Return (x, y) of the center of cell containing provided text 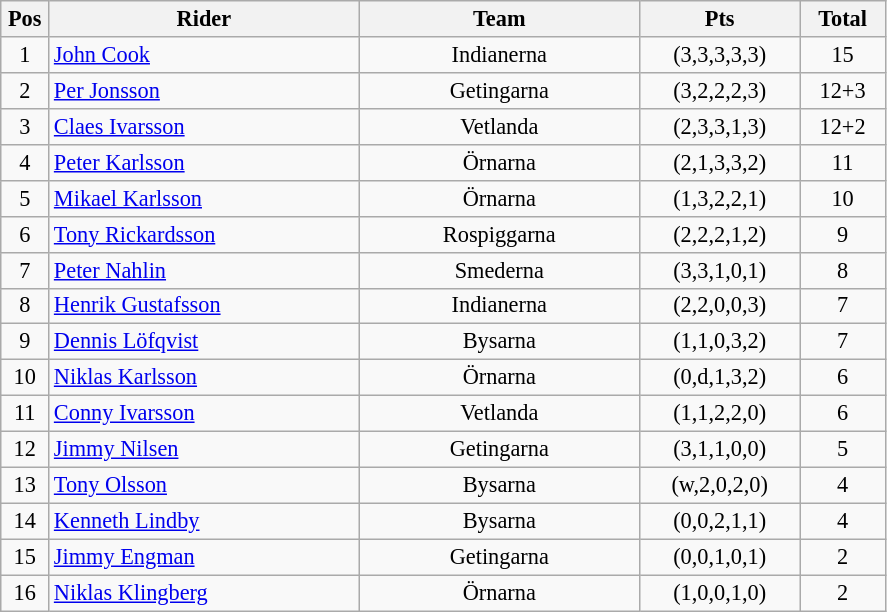
3 (25, 126)
(2,2,0,0,3) (719, 306)
Pos (25, 19)
(1,3,2,2,1) (719, 198)
Tony Rickardsson (204, 234)
12+3 (842, 90)
Rospiggarna (499, 234)
Niklas Klingberg (204, 593)
Jimmy Engman (204, 557)
12+2 (842, 126)
Per Jonsson (204, 90)
Jimmy Nilsen (204, 450)
13 (25, 485)
1 (25, 55)
Dennis Löfqvist (204, 342)
(1,1,0,3,2) (719, 342)
(0,0,1,0,1) (719, 557)
Tony Olsson (204, 485)
(3,2,2,2,3) (719, 90)
Conny Ivarsson (204, 414)
(2,3,3,1,3) (719, 126)
John Cook (204, 55)
Peter Nahlin (204, 270)
(3,3,3,3,3) (719, 55)
Peter Karlsson (204, 162)
Niklas Karlsson (204, 378)
(3,3,1,0,1) (719, 270)
Claes Ivarsson (204, 126)
Kenneth Lindby (204, 521)
Total (842, 19)
(1,1,2,2,0) (719, 414)
(0,0,2,1,1) (719, 521)
12 (25, 450)
Mikael Karlsson (204, 198)
(0,d,1,3,2) (719, 378)
Pts (719, 19)
16 (25, 593)
Team (499, 19)
14 (25, 521)
Rider (204, 19)
Henrik Gustafsson (204, 306)
(2,2,2,1,2) (719, 234)
(2,1,3,3,2) (719, 162)
(3,1,1,0,0) (719, 450)
Smederna (499, 270)
(w,2,0,2,0) (719, 485)
(1,0,0,1,0) (719, 593)
